Identify which cell holds the provided text, then report its [X, Y] central coordinate. 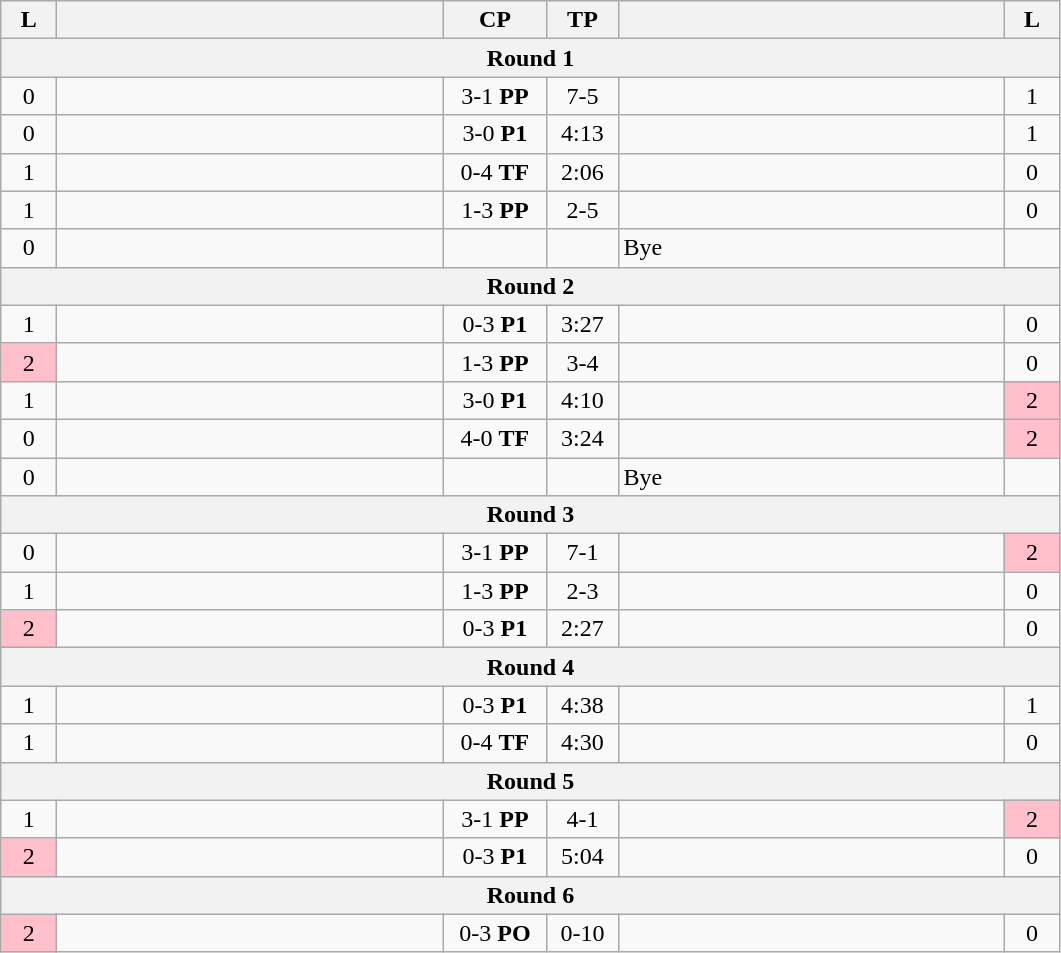
3:27 [582, 324]
4-1 [582, 819]
Round 2 [530, 286]
3-4 [582, 362]
4:10 [582, 400]
Round 6 [530, 895]
7-1 [582, 553]
TP [582, 20]
4:38 [582, 705]
Round 4 [530, 667]
4-0 TF [495, 438]
7-5 [582, 96]
5:04 [582, 857]
0-10 [582, 933]
CP [495, 20]
2:06 [582, 172]
0-3 PO [495, 933]
Round 3 [530, 515]
4:13 [582, 134]
4:30 [582, 743]
2:27 [582, 629]
2-3 [582, 591]
2-5 [582, 210]
Round 5 [530, 781]
Round 1 [530, 58]
3:24 [582, 438]
